Provide the (X, Y) coordinate of the cell's center where the given text is located.  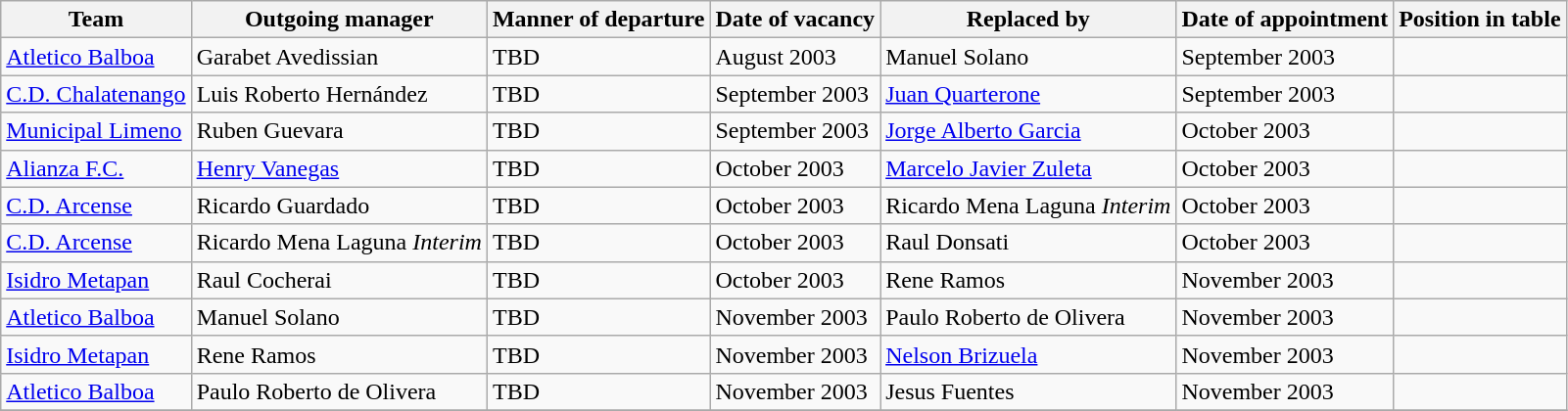
Date of vacancy (795, 20)
Manner of departure (597, 20)
Raul Donsati (1028, 243)
August 2003 (795, 57)
Ruben Guevara (339, 131)
Municipal Limeno (96, 131)
Nelson Brizuela (1028, 354)
Jorge Alberto Garcia (1028, 131)
Garabet Avedissian (339, 57)
C.D. Chalatenango (96, 94)
Henry Vanegas (339, 168)
Alianza F.C. (96, 168)
Outgoing manager (339, 20)
Ricardo Guardado (339, 205)
Juan Quarterone (1028, 94)
Team (96, 20)
Replaced by (1028, 20)
Position in table (1480, 20)
Luis Roberto Hernández (339, 94)
Date of appointment (1285, 20)
Jesus Fuentes (1028, 391)
Raul Cocherai (339, 280)
Marcelo Javier Zuleta (1028, 168)
